Capture the cell that displays the provided text and extract its [X, Y] central coordinate. 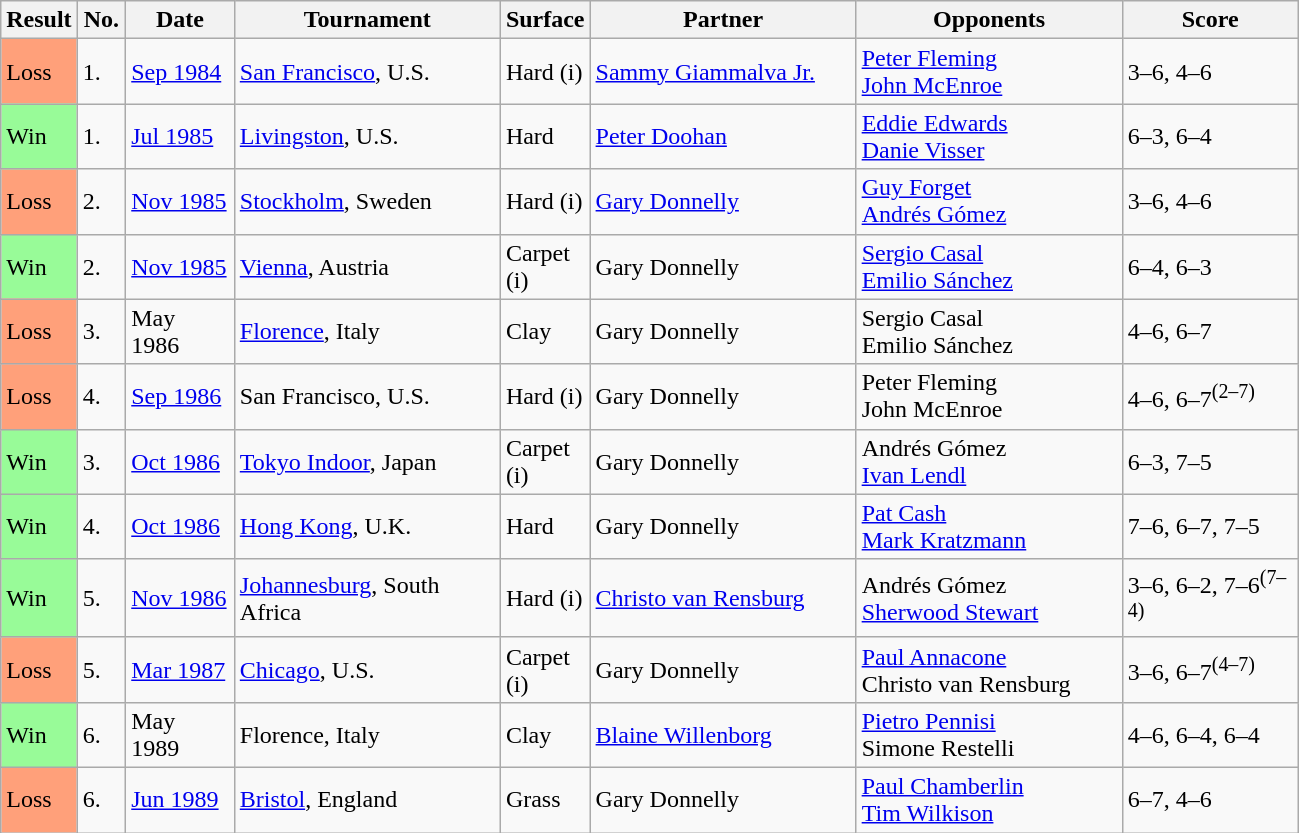
Vienna, Austria [367, 266]
Blaine Willenborg [723, 734]
4–6, 6–7 [1210, 332]
Peter Doohan [723, 136]
Andrés Gómez Ivan Lendl [989, 462]
Pietro Pennisi Simone Restelli [989, 734]
Score [1210, 20]
Grass [545, 800]
3–6, 6–7(4–7) [1210, 670]
Sep 1986 [180, 396]
Partner [723, 20]
May 1986 [180, 332]
Opponents [989, 20]
Mar 1987 [180, 670]
Christo van Rensburg [723, 598]
Surface [545, 20]
6–4, 6–3 [1210, 266]
Result [39, 20]
Stockholm, Sweden [367, 202]
Date [180, 20]
Nov 1986 [180, 598]
No. [102, 20]
Tokyo Indoor, Japan [367, 462]
Hong Kong, U.K. [367, 526]
Chicago, U.S. [367, 670]
Jul 1985 [180, 136]
6–3, 7–5 [1210, 462]
May 1989 [180, 734]
4–6, 6–4, 6–4 [1210, 734]
6–3, 6–4 [1210, 136]
Paul Annacone Christo van Rensburg [989, 670]
Bristol, England [367, 800]
Jun 1989 [180, 800]
Eddie Edwards Danie Visser [989, 136]
4–6, 6–7(2–7) [1210, 396]
Guy Forget Andrés Gómez [989, 202]
7–6, 6–7, 7–5 [1210, 526]
Sammy Giammalva Jr. [723, 72]
Andrés Gómez Sherwood Stewart [989, 598]
6–7, 4–6 [1210, 800]
Johannesburg, South Africa [367, 598]
Livingston, U.S. [367, 136]
3–6, 6–2, 7–6(7–4) [1210, 598]
Paul Chamberlin Tim Wilkison [989, 800]
Pat Cash Mark Kratzmann [989, 526]
Tournament [367, 20]
Sep 1984 [180, 72]
